Determine the [x, y] coordinate at the center of the cell enclosing the given text.  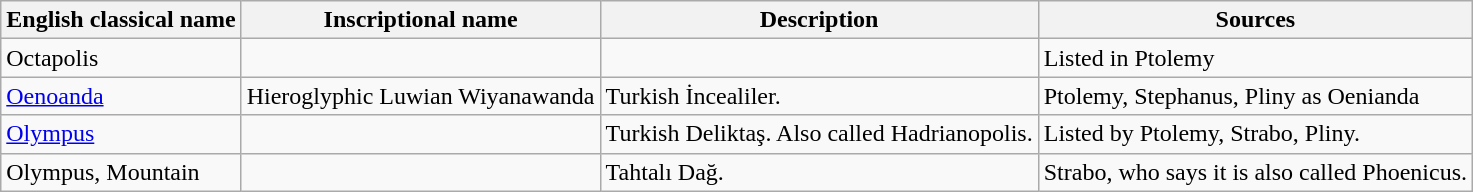
Ptolemy, Stephanus, Pliny as Oenianda [1255, 96]
Strabo, who says it is also called Phoenicus. [1255, 172]
Listed in Ptolemy [1255, 58]
Oenoanda [121, 96]
Turkish Deliktaş. Also called Hadrianopolis. [819, 134]
Description [819, 20]
Sources [1255, 20]
Hieroglyphic Luwian Wiyanawanda [420, 96]
Olympus [121, 134]
English classical name [121, 20]
Olympus, Mountain [121, 172]
Inscriptional name [420, 20]
Tahtalı Dağ. [819, 172]
Listed by Ptolemy, Strabo, Pliny. [1255, 134]
Octapolis [121, 58]
Turkish İncealiler. [819, 96]
